Return the (X, Y) coordinate for the center point of the cell that contains the specified text.  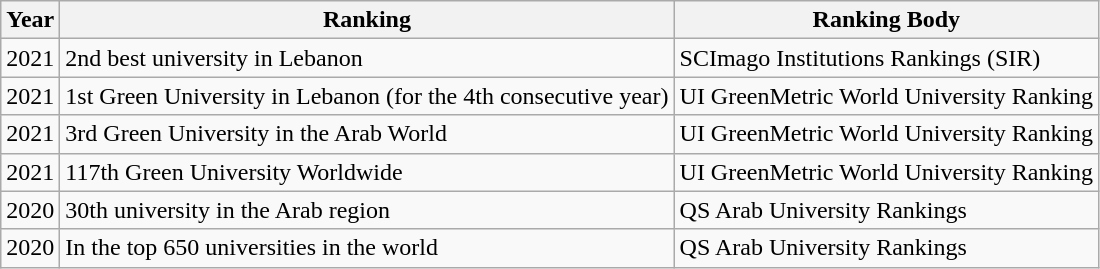
30th university in the Arab region (367, 210)
Ranking (367, 20)
3rd Green University in the Arab World (367, 134)
Ranking Body (886, 20)
117th Green University Worldwide (367, 172)
In the top 650 universities in the world (367, 248)
Year (30, 20)
SCImago Institutions Rankings (SIR) (886, 58)
2nd best university in Lebanon (367, 58)
1st Green University in Lebanon (for the 4th consecutive year) (367, 96)
